Identify which cell holds the provided text, then report its [X, Y] central coordinate. 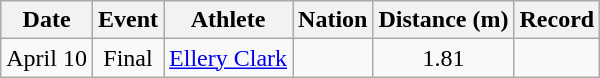
April 10 [47, 58]
Date [47, 20]
Athlete [228, 20]
Record [557, 20]
1.81 [444, 58]
Distance (m) [444, 20]
Nation [333, 20]
Event [128, 20]
Ellery Clark [228, 58]
Final [128, 58]
